Capture the cell that displays the provided text and extract its [x, y] central coordinate. 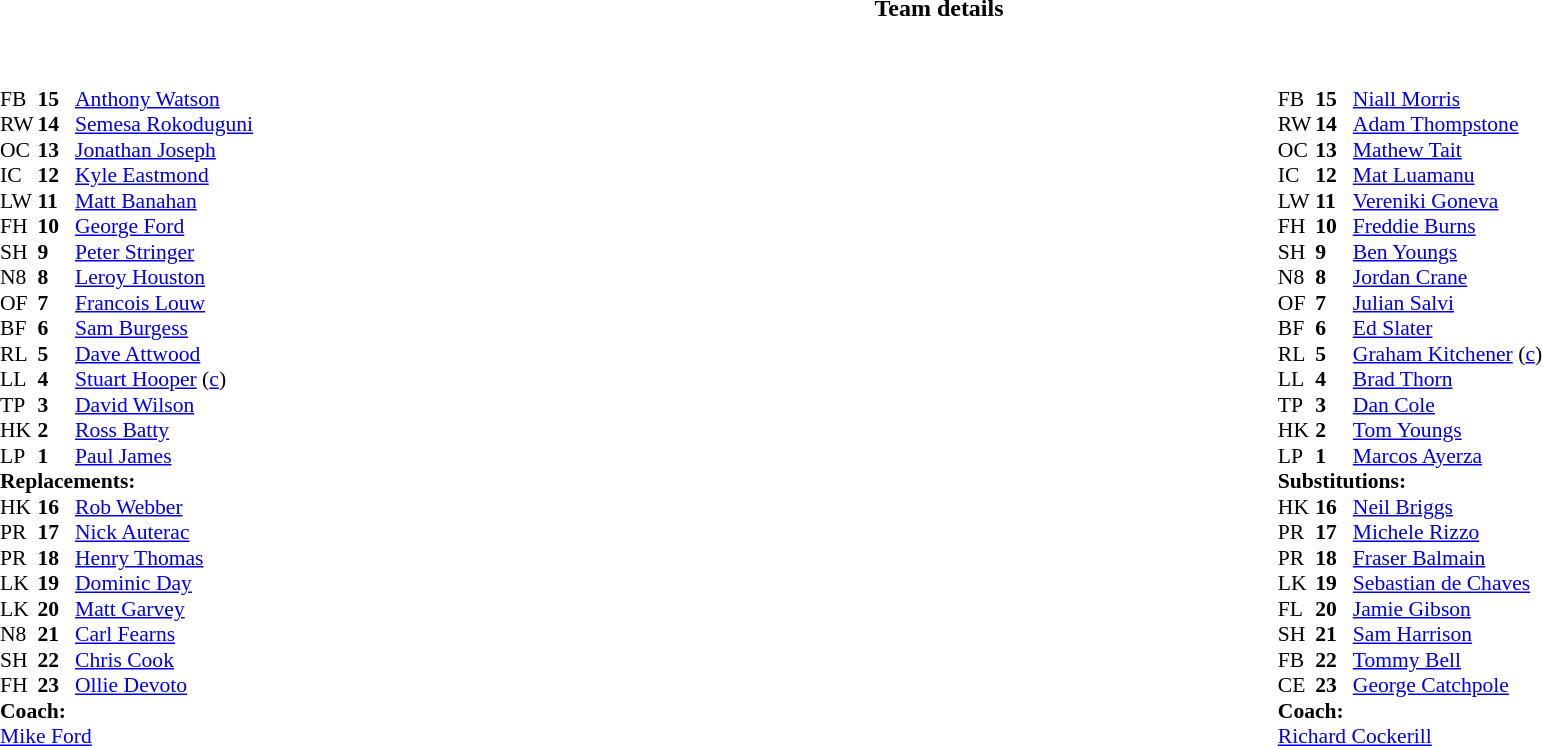
Sebastian de Chaves [1448, 583]
Graham Kitchener (c) [1448, 354]
Mathew Tait [1448, 150]
Matt Banahan [164, 201]
Fraser Balmain [1448, 558]
Niall Morris [1448, 99]
Matt Garvey [164, 609]
Leroy Houston [164, 277]
Nick Auterac [164, 533]
Dave Attwood [164, 354]
Anthony Watson [164, 99]
George Catchpole [1448, 685]
Kyle Eastmond [164, 175]
Substitutions: [1410, 481]
Rob Webber [164, 507]
Sam Burgess [164, 329]
Semesa Rokoduguni [164, 125]
Sam Harrison [1448, 635]
Paul James [164, 456]
Marcos Ayerza [1448, 456]
Tommy Bell [1448, 660]
David Wilson [164, 405]
Ollie Devoto [164, 685]
Replacements: [126, 481]
Vereniki Goneva [1448, 201]
CE [1297, 685]
Neil Briggs [1448, 507]
Jordan Crane [1448, 277]
Adam Thompstone [1448, 125]
Tom Youngs [1448, 431]
Ross Batty [164, 431]
Ben Youngs [1448, 252]
FL [1297, 609]
Peter Stringer [164, 252]
Jamie Gibson [1448, 609]
Freddie Burns [1448, 227]
Francois Louw [164, 303]
Julian Salvi [1448, 303]
Ed Slater [1448, 329]
Dominic Day [164, 583]
Jonathan Joseph [164, 150]
Dan Cole [1448, 405]
George Ford [164, 227]
Carl Fearns [164, 635]
Stuart Hooper (c) [164, 379]
Mat Luamanu [1448, 175]
Henry Thomas [164, 558]
Chris Cook [164, 660]
Brad Thorn [1448, 379]
Michele Rizzo [1448, 533]
